Identify which cell holds the provided text, then report its (X, Y) central coordinate. 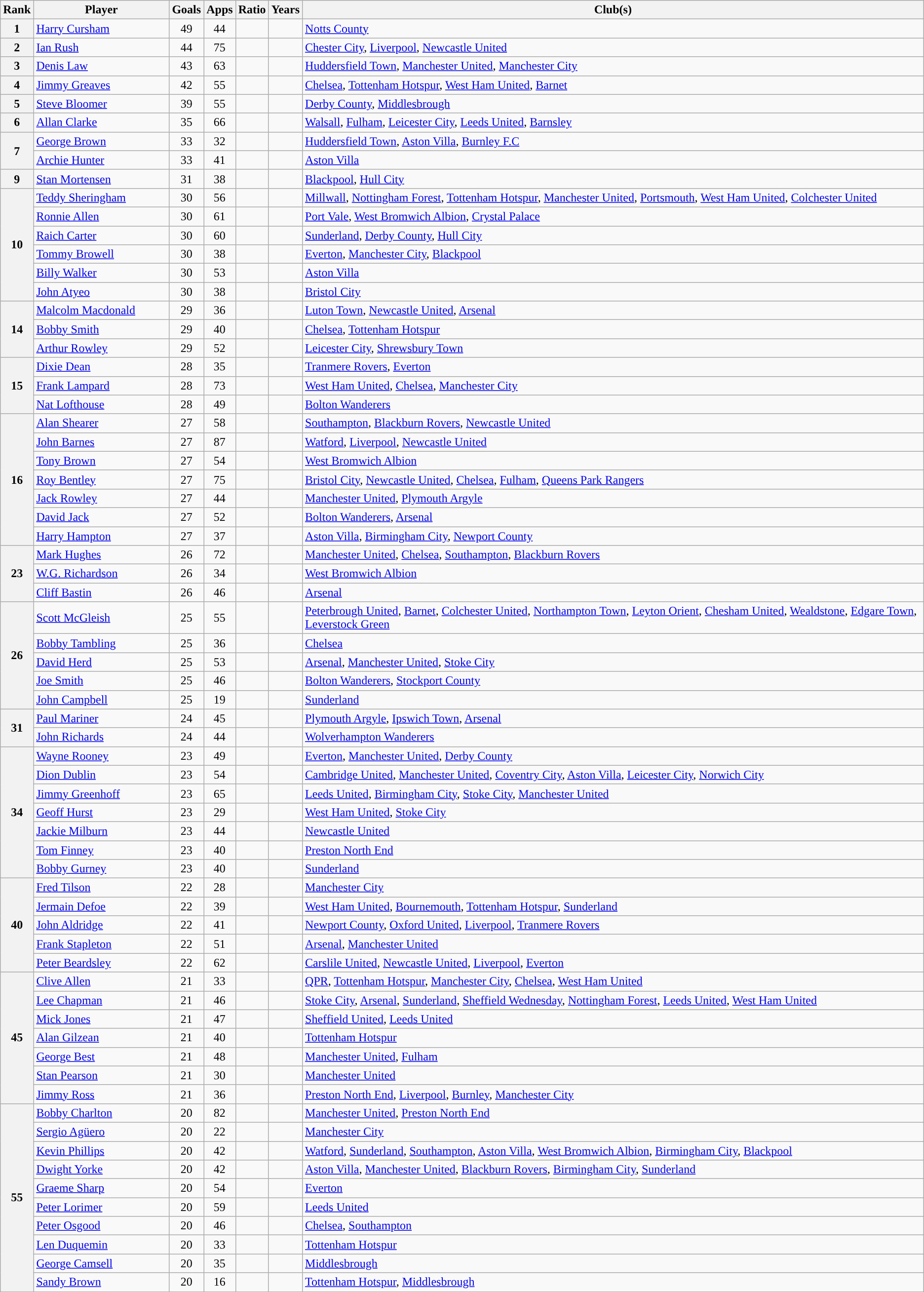
Steve Bloomer (102, 104)
4 (17, 85)
George Camsell (102, 1263)
Dwight Yorke (102, 1170)
Harry Cursham (102, 29)
Ronnie Allen (102, 216)
Years (285, 10)
Jack Rowley (102, 498)
Bolton Wanderers, Arsenal (613, 517)
Bobby Charlton (102, 1113)
Bristol City, Newcastle United, Chelsea, Fulham, Queens Park Rangers (613, 479)
19 (220, 700)
Aston Villa, Birmingham City, Newport County (613, 536)
Middlesbrough (613, 1263)
43 (187, 66)
Mick Jones (102, 1019)
Arthur Rowley (102, 348)
Jermain Defoe (102, 906)
Stan Mortensen (102, 179)
Everton, Manchester City, Blackpool (613, 254)
Chester City, Liverpool, Newcastle United (613, 47)
Archie Hunter (102, 160)
Manchester United (613, 1075)
Sunderland, Derby County, Hull City (613, 235)
Malcolm Macdonald (102, 311)
Tommy Browell (102, 254)
Kevin Phillips (102, 1151)
Manchester United, Fulham (613, 1057)
Bobby Smith (102, 329)
9 (17, 179)
Manchester United, Chelsea, Southampton, Blackburn Rovers (613, 555)
56 (220, 197)
Port Vale, West Bromwich Albion, Crystal Palace (613, 216)
Everton, Manchester United, Derby County (613, 756)
3 (17, 66)
Stoke City, Arsenal, Sunderland, Sheffield Wednesday, Nottingham Forest, Leeds United, West Ham United (613, 1000)
Scott McGleish (102, 618)
Frank Lampard (102, 386)
Player (102, 10)
Aston Villa, Manchester United, Blackburn Rovers, Birmingham City, Sunderland (613, 1170)
Alan Gilzean (102, 1038)
QPR, Tottenham Hotspur, Manchester City, Chelsea, West Ham United (613, 981)
Jimmy Ross (102, 1094)
West Ham United, Bournemouth, Tottenham Hotspur, Sunderland (613, 906)
Arsenal (613, 592)
W.G. Richardson (102, 574)
Bobby Tambling (102, 643)
65 (220, 793)
Southampton, Blackburn Rovers, Newcastle United (613, 423)
Jimmy Greaves (102, 85)
Chelsea, Tottenham Hotspur, West Ham United, Barnet (613, 85)
73 (220, 386)
West Ham United, Stoke City (613, 812)
Blackpool, Hull City (613, 179)
Roy Bentley (102, 479)
Newport County, Oxford United, Liverpool, Tranmere Rovers (613, 925)
47 (220, 1019)
Newcastle United (613, 831)
37 (220, 536)
Clive Allen (102, 981)
Millwall, Nottingham Forest, Tottenham Hotspur, Manchester United, Portsmouth, West Ham United, Colchester United (613, 197)
Preston North End, Liverpool, Burnley, Manchester City (613, 1094)
Sheffield United, Leeds United (613, 1019)
Sandy Brown (102, 1282)
62 (220, 963)
63 (220, 66)
72 (220, 555)
David Jack (102, 517)
Mark Hughes (102, 555)
Paul Mariner (102, 718)
John Campbell (102, 700)
Preston North End (613, 850)
Geoff Hurst (102, 812)
Fred Tilson (102, 888)
Allan Clarke (102, 122)
2 (17, 47)
Huddersfield Town, Aston Villa, Burnley F.C (613, 141)
Graeme Sharp (102, 1188)
Rank (17, 10)
Tom Finney (102, 850)
Derby County, Middlesbrough (613, 104)
Leicester City, Shrewsbury Town (613, 348)
Denis Law (102, 66)
Billy Walker (102, 273)
66 (220, 122)
Plymouth Argyle, Ipswich Town, Arsenal (613, 718)
59 (220, 1207)
George Brown (102, 141)
John Richards (102, 737)
Huddersfield Town, Manchester United, Manchester City (613, 66)
Wayne Rooney (102, 756)
48 (220, 1057)
John Atyeo (102, 292)
6 (17, 122)
58 (220, 423)
Peterbrough United, Barnet, Colchester United, Northampton Town, Leyton Orient, Chesham United, Wealdstone, Edgare Town, Leverstock Green (613, 618)
Walsall, Fulham, Leicester City, Leeds United, Barnsley (613, 122)
Dixie Dean (102, 367)
Cliff Bastin (102, 592)
Apps (220, 10)
Teddy Sheringham (102, 197)
Cambridge United, Manchester United, Coventry City, Aston Villa, Leicester City, Norwich City (613, 775)
Arsenal, Manchester United (613, 944)
Raich Carter (102, 235)
Harry Hampton (102, 536)
14 (17, 329)
Len Duquemin (102, 1245)
Chelsea, Tottenham Hotspur (613, 329)
Jimmy Greenhoff (102, 793)
John Barnes (102, 442)
Peter Beardsley (102, 963)
Bolton Wanderers, Stockport County (613, 681)
Tranmere Rovers, Everton (613, 367)
George Best (102, 1057)
Joe Smith (102, 681)
1 (17, 29)
Bolton Wanderers (613, 404)
Carslile United, Newcastle United, Liverpool, Everton (613, 963)
5 (17, 104)
7 (17, 151)
Club(s) (613, 10)
Sergio Agüero (102, 1132)
Manchester United, Plymouth Argyle (613, 498)
Jackie Milburn (102, 831)
Leeds United (613, 1207)
Bobby Gurney (102, 869)
Arsenal, Manchester United, Stoke City (613, 662)
Chelsea (613, 643)
Watford, Liverpool, Newcastle United (613, 442)
Ratio (252, 10)
Ian Rush (102, 47)
Goals (187, 10)
Manchester United, Preston North End (613, 1113)
Dion Dublin (102, 775)
15 (17, 386)
Alan Shearer (102, 423)
David Herd (102, 662)
Lee Chapman (102, 1000)
Bristol City (613, 292)
Nat Lofthouse (102, 404)
87 (220, 442)
John Aldridge (102, 925)
Tony Brown (102, 461)
Notts County (613, 29)
Leeds United, Birmingham City, Stoke City, Manchester United (613, 793)
Luton Town, Newcastle United, Arsenal (613, 311)
Peter Osgood (102, 1226)
51 (220, 944)
Stan Pearson (102, 1075)
Wolverhampton Wanderers (613, 737)
82 (220, 1113)
61 (220, 216)
Peter Lorimer (102, 1207)
32 (220, 141)
Frank Stapleton (102, 944)
10 (17, 244)
Tottenham Hotspur, Middlesbrough (613, 1282)
Everton (613, 1188)
60 (220, 235)
Watford, Sunderland, Southampton, Aston Villa, West Bromwich Albion, Birmingham City, Blackpool (613, 1151)
West Ham United, Chelsea, Manchester City (613, 386)
Chelsea, Southampton (613, 1226)
